Return [X, Y] of the center of cell containing provided text 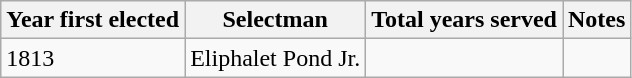
Selectman [276, 20]
1813 [93, 58]
Eliphalet Pond Jr. [276, 58]
Year first elected [93, 20]
Notes [596, 20]
Total years served [464, 20]
